Detect which cell encompasses the target text, then output its [X, Y] center coordinate. 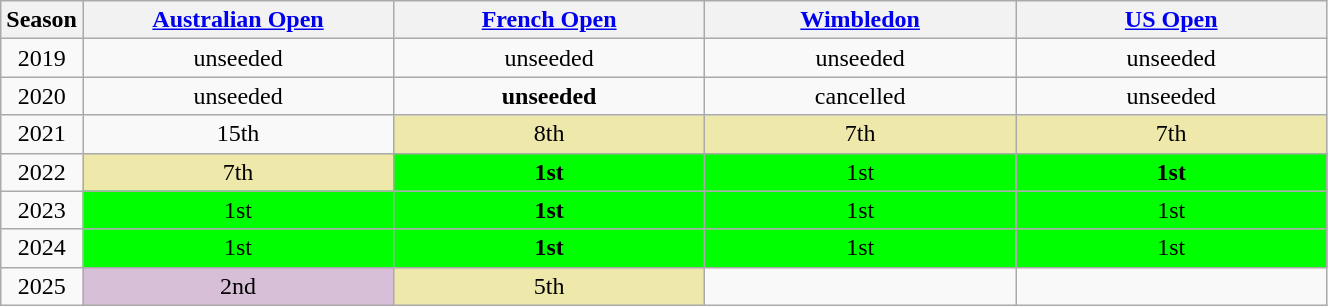
5th [550, 286]
US Open [1172, 20]
2023 [42, 210]
Wimbledon [860, 20]
2nd [238, 286]
cancelled [860, 96]
2024 [42, 248]
French Open [550, 20]
2025 [42, 286]
2020 [42, 96]
2021 [42, 134]
8th [550, 134]
2019 [42, 58]
Australian Open [238, 20]
Season [42, 20]
2022 [42, 172]
15th [238, 134]
